Scan for the cell matching the given text and deliver its (x, y) coordinate at center. 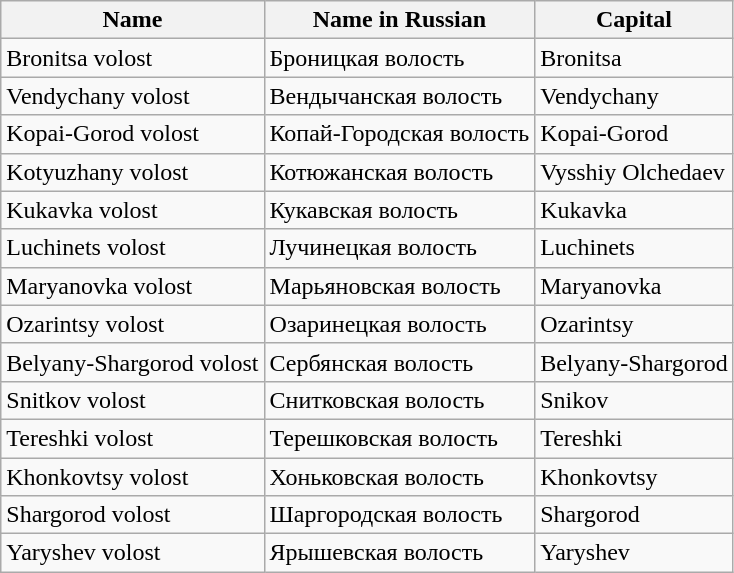
Vysshiy Olchedaev (634, 172)
Вендычанская волость (400, 96)
Kukavka volost (132, 210)
Belyany-Shargorod (634, 362)
Сербянская волость (400, 362)
Лучинецкая волость (400, 248)
Vendychany (634, 96)
Kopai-Gorod (634, 134)
Kotyuzhany volost (132, 172)
Vendychany volost (132, 96)
Yaryshev (634, 553)
Snikov (634, 400)
Belyany-Shargorod volost (132, 362)
Терешковская волость (400, 438)
Maryanovka (634, 286)
Khonkovtsy (634, 477)
Yaryshev volost (132, 553)
Марьяновская волость (400, 286)
Ozarintsy (634, 324)
Озаринецкая волость (400, 324)
Maryanovka volost (132, 286)
Bronitsa (634, 58)
Luchinets volost (132, 248)
Luchinets (634, 248)
Kopai-Gorod volost (132, 134)
Shargorod (634, 515)
Ярышевская волость (400, 553)
Bronitsa volost (132, 58)
Tereshki volost (132, 438)
Capital (634, 20)
Name in Russian (400, 20)
Shargorod volost (132, 515)
Kukavka (634, 210)
Snitkov volost (132, 400)
Кукавская волость (400, 210)
Броницкая волость (400, 58)
Name (132, 20)
Котюжанская волость (400, 172)
Шаргородская волость (400, 515)
Tereshki (634, 438)
Копай-Городская волость (400, 134)
Хоньковская волость (400, 477)
Khonkovtsy volost (132, 477)
Ozarintsy volost (132, 324)
Снитковская волость (400, 400)
